Pinpoint the cell where the given text exists, returning its [x, y] midpoint coordinate. 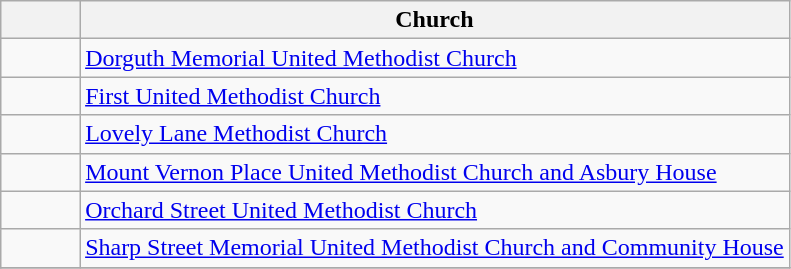
Church [435, 20]
Mount Vernon Place United Methodist Church and Asbury House [435, 172]
Orchard Street United Methodist Church [435, 210]
Lovely Lane Methodist Church [435, 134]
Dorguth Memorial United Methodist Church [435, 58]
First United Methodist Church [435, 96]
Sharp Street Memorial United Methodist Church and Community House [435, 248]
